Determine the (x, y) coordinate at the center of the cell enclosing the given text.  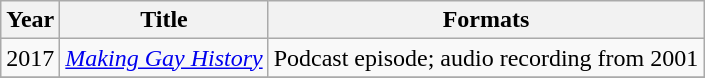
Podcast episode; audio recording from 2001 (486, 58)
Title (164, 20)
2017 (30, 58)
Year (30, 20)
Formats (486, 20)
Making Gay History (164, 58)
